Detect which cell encompasses the target text, then output its (x, y) center coordinate. 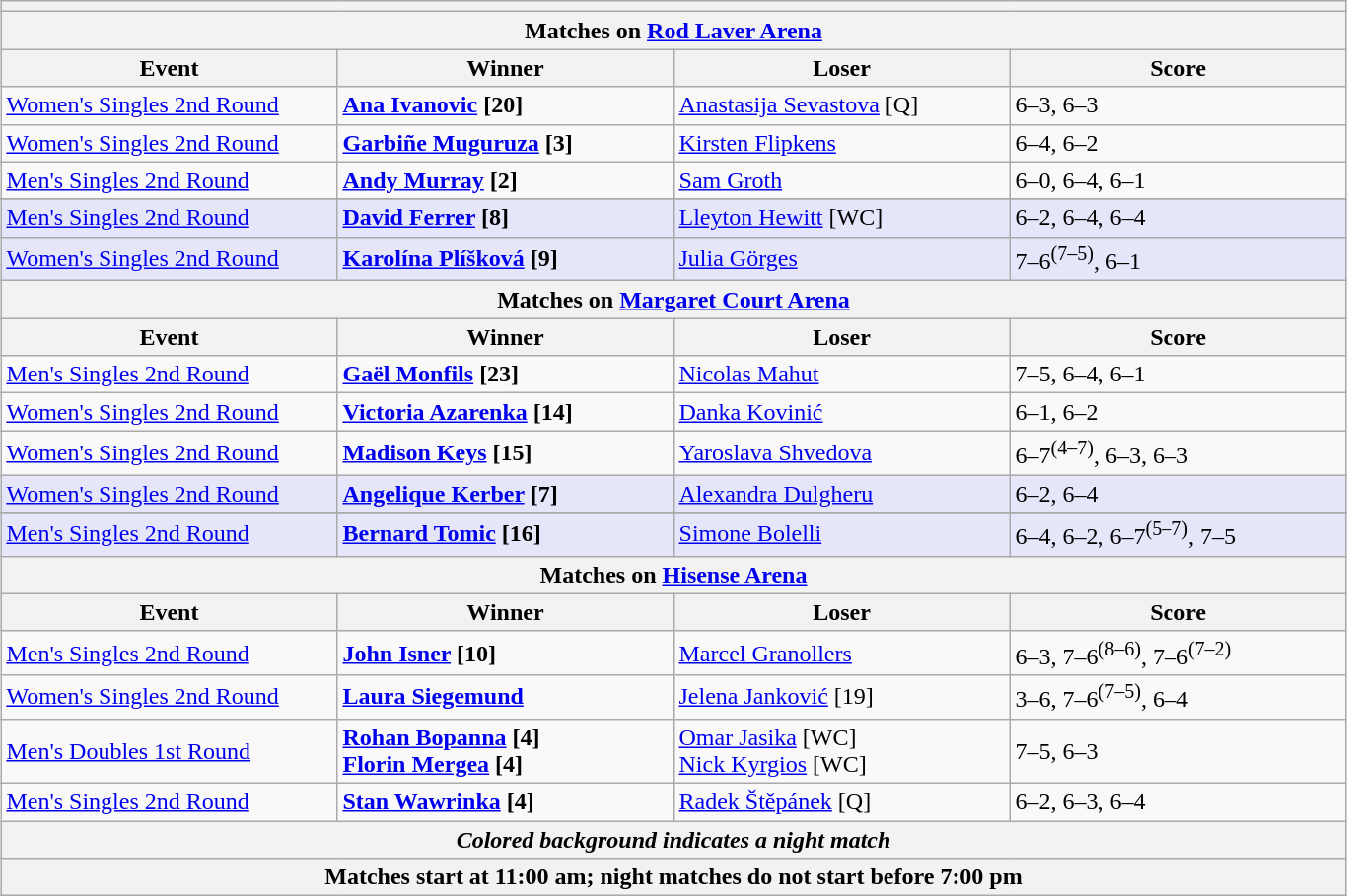
John Isner [10] (505, 653)
6–4, 6–2, 6–7(5–7), 7–5 (1177, 534)
Danka Kovinić (842, 412)
Matches on Margaret Court Arena (673, 300)
Sam Groth (842, 180)
Bernard Tomic [16] (505, 534)
Nicolas Mahut (842, 375)
6–2, 6–3, 6–4 (1177, 801)
Matches start at 11:00 am; night matches do not start before 7:00 pm (673, 877)
Kirsten Flipkens (842, 143)
Colored background indicates a night match (673, 840)
6–4, 6–2 (1177, 143)
Garbiñe Muguruza [3] (505, 143)
6–1, 6–2 (1177, 412)
3–6, 7–6(7–5), 6–4 (1177, 698)
Laura Siegemund (505, 698)
Simone Bolelli (842, 534)
6–3, 6–3 (1177, 105)
Alexandra Dulgheru (842, 494)
Julia Görges (842, 258)
Madison Keys [15] (505, 453)
Victoria Azarenka [14] (505, 412)
6–7(4–7), 6–3, 6–3 (1177, 453)
6–2, 6–4, 6–4 (1177, 218)
6–0, 6–4, 6–1 (1177, 180)
Radek Štěpánek [Q] (842, 801)
6–3, 7–6(8–6), 7–6(7–2) (1177, 653)
Anastasija Sevastova [Q] (842, 105)
Marcel Granollers (842, 653)
6–2, 6–4 (1177, 494)
Matches on Rod Laver Arena (673, 31)
Andy Murray [2] (505, 180)
David Ferrer [8] (505, 218)
Men's Doubles 1st Round (170, 751)
7–5, 6–4, 6–1 (1177, 375)
7–6(7–5), 6–1 (1177, 258)
Angelique Kerber [7] (505, 494)
Lleyton Hewitt [WC] (842, 218)
Ana Ivanovic [20] (505, 105)
Jelena Janković [19] (842, 698)
Karolína Plíšková [9] (505, 258)
Stan Wawrinka [4] (505, 801)
Matches on Hisense Arena (673, 575)
Yaroslava Shvedova (842, 453)
Omar Jasika [WC] Nick Kyrgios [WC] (842, 751)
Gaël Monfils [23] (505, 375)
Rohan Bopanna [4] Florin Mergea [4] (505, 751)
7–5, 6–3 (1177, 751)
